Search for the cell housing the specified text and yield its (x, y) center coordinate. 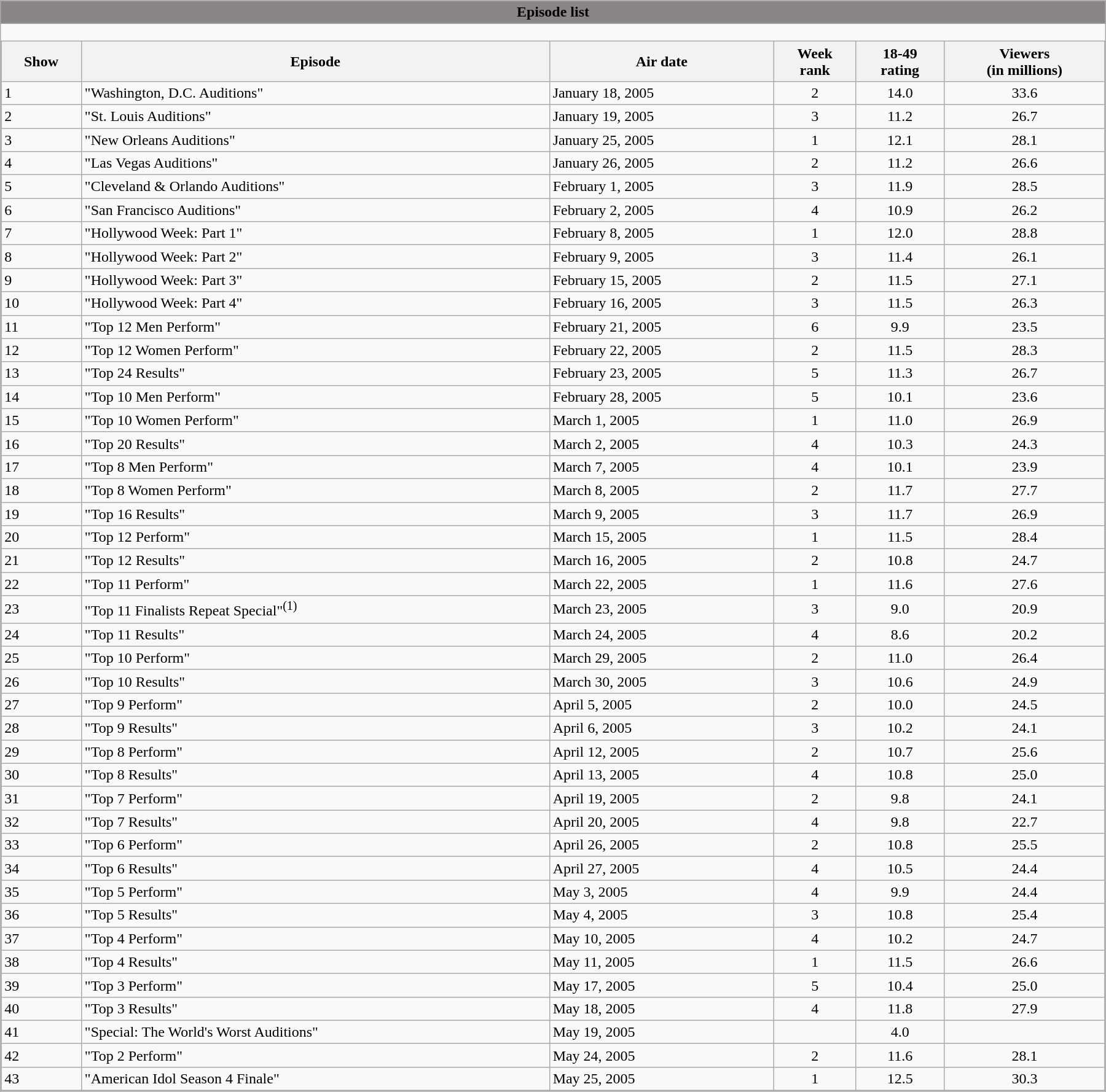
March 8, 2005 (662, 490)
"Top 16 Results" (315, 514)
"Top 5 Results" (315, 915)
43 (42, 1078)
"Top 7 Results" (315, 822)
11.8 (900, 1008)
April 20, 2005 (662, 822)
May 24, 2005 (662, 1055)
March 2, 2005 (662, 443)
February 21, 2005 (662, 327)
February 22, 2005 (662, 350)
"St. Louis Auditions" (315, 116)
March 15, 2005 (662, 537)
"Top 2 Perform" (315, 1055)
February 1, 2005 (662, 187)
15 (42, 420)
"Top 8 Perform" (315, 752)
26.3 (1024, 303)
Episode (315, 61)
April 27, 2005 (662, 868)
25.5 (1024, 845)
10.9 (900, 210)
32 (42, 822)
"Top 3 Results" (315, 1008)
"Las Vegas Auditions" (315, 163)
"Top 11 Finalists Repeat Special"(1) (315, 609)
"Hollywood Week: Part 2" (315, 257)
24.3 (1024, 443)
"Top 10 Men Perform" (315, 397)
April 12, 2005 (662, 752)
"Top 24 Results" (315, 373)
33 (42, 845)
"Hollywood Week: Part 1" (315, 233)
10.3 (900, 443)
Viewers(in millions) (1024, 61)
11.4 (900, 257)
23.5 (1024, 327)
"Cleveland & Orlando Auditions" (315, 187)
11 (42, 327)
March 16, 2005 (662, 561)
"Top 10 Perform" (315, 658)
"Top 8 Results" (315, 775)
20 (42, 537)
"Top 7 Perform" (315, 798)
"American Idol Season 4 Finale" (315, 1078)
March 24, 2005 (662, 634)
9.0 (900, 609)
February 2, 2005 (662, 210)
"Top 12 Men Perform" (315, 327)
26.2 (1024, 210)
7 (42, 233)
April 26, 2005 (662, 845)
26.4 (1024, 658)
February 9, 2005 (662, 257)
May 19, 2005 (662, 1032)
11.3 (900, 373)
January 25, 2005 (662, 139)
29 (42, 752)
10.4 (900, 985)
41 (42, 1032)
February 8, 2005 (662, 233)
January 18, 2005 (662, 93)
May 10, 2005 (662, 938)
39 (42, 985)
27.7 (1024, 490)
"Top 8 Men Perform" (315, 467)
24 (42, 634)
28.5 (1024, 187)
March 9, 2005 (662, 514)
February 23, 2005 (662, 373)
"New Orleans Auditions" (315, 139)
May 25, 2005 (662, 1078)
March 1, 2005 (662, 420)
20.9 (1024, 609)
14 (42, 397)
"Top 9 Perform" (315, 704)
28.4 (1024, 537)
February 28, 2005 (662, 397)
40 (42, 1008)
12 (42, 350)
42 (42, 1055)
"Hollywood Week: Part 4" (315, 303)
"Washington, D.C. Auditions" (315, 93)
May 3, 2005 (662, 892)
18-49rating (900, 61)
26 (42, 681)
"Top 12 Perform" (315, 537)
Show (42, 61)
22.7 (1024, 822)
28 (42, 728)
25 (42, 658)
34 (42, 868)
February 15, 2005 (662, 280)
"Top 9 Results" (315, 728)
27 (42, 704)
"Top 8 Women Perform" (315, 490)
March 22, 2005 (662, 584)
10.6 (900, 681)
March 7, 2005 (662, 467)
May 4, 2005 (662, 915)
30.3 (1024, 1078)
33.6 (1024, 93)
"Special: The World's Worst Auditions" (315, 1032)
4.0 (900, 1032)
January 26, 2005 (662, 163)
May 17, 2005 (662, 985)
April 13, 2005 (662, 775)
13 (42, 373)
35 (42, 892)
"Top 6 Results" (315, 868)
20.2 (1024, 634)
May 11, 2005 (662, 962)
Air date (662, 61)
Weekrank (815, 61)
"Hollywood Week: Part 3" (315, 280)
"Top 11 Results" (315, 634)
27.1 (1024, 280)
April 5, 2005 (662, 704)
March 30, 2005 (662, 681)
10.0 (900, 704)
23.9 (1024, 467)
"Top 10 Results" (315, 681)
28.3 (1024, 350)
"Top 3 Perform" (315, 985)
February 16, 2005 (662, 303)
12.1 (900, 139)
"Top 12 Women Perform" (315, 350)
8 (42, 257)
8.6 (900, 634)
10 (42, 303)
23 (42, 609)
26.1 (1024, 257)
May 18, 2005 (662, 1008)
"Top 12 Results" (315, 561)
"Top 4 Perform" (315, 938)
March 23, 2005 (662, 609)
"San Francisco Auditions" (315, 210)
10.5 (900, 868)
16 (42, 443)
12.0 (900, 233)
March 29, 2005 (662, 658)
18 (42, 490)
38 (42, 962)
36 (42, 915)
12.5 (900, 1078)
24.9 (1024, 681)
28.8 (1024, 233)
25.4 (1024, 915)
19 (42, 514)
Episode list (553, 12)
24.5 (1024, 704)
April 6, 2005 (662, 728)
April 19, 2005 (662, 798)
11.9 (900, 187)
17 (42, 467)
25.6 (1024, 752)
30 (42, 775)
"Top 11 Perform" (315, 584)
27.6 (1024, 584)
22 (42, 584)
"Top 5 Perform" (315, 892)
"Top 20 Results" (315, 443)
23.6 (1024, 397)
21 (42, 561)
37 (42, 938)
14.0 (900, 93)
"Top 6 Perform" (315, 845)
"Top 10 Women Perform" (315, 420)
January 19, 2005 (662, 116)
27.9 (1024, 1008)
10.7 (900, 752)
9 (42, 280)
"Top 4 Results" (315, 962)
31 (42, 798)
